Pinpoint the cell where the given text exists, returning its [X, Y] midpoint coordinate. 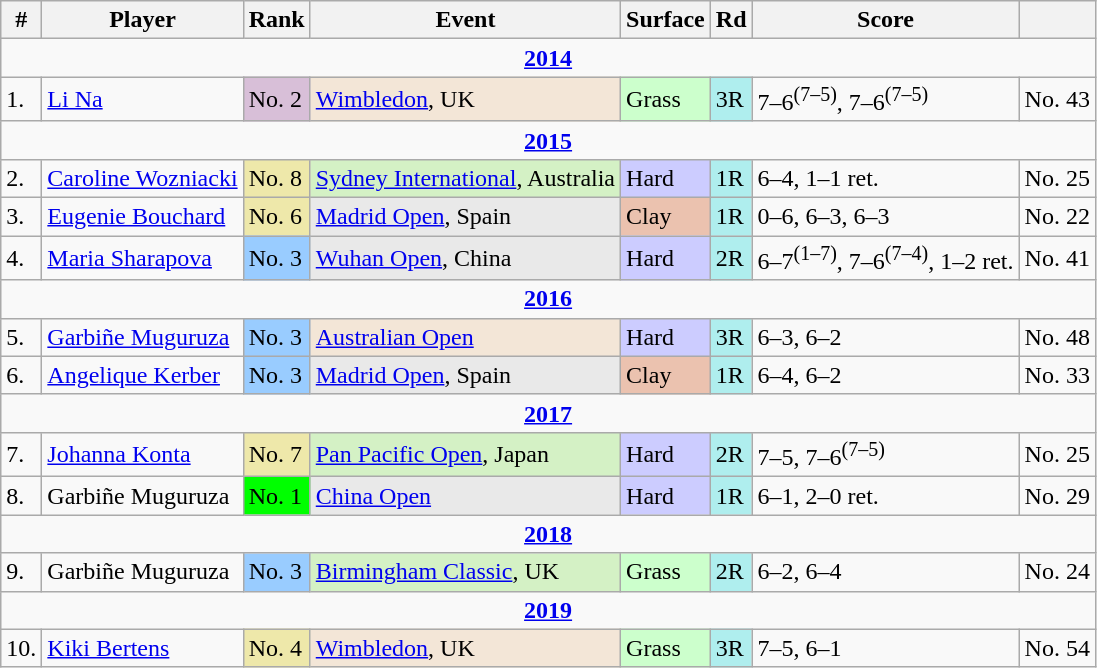
8. [22, 496]
2017 [548, 413]
Rd [731, 20]
2018 [548, 534]
Australian Open [465, 337]
Eugenie Bouchard [142, 217]
No. 41 [1057, 258]
Maria Sharapova [142, 258]
No. 22 [1057, 217]
No. 24 [1057, 572]
No. 6 [276, 217]
6–7(1–7), 7–6(7–4), 1–2 ret. [886, 258]
No. 2 [276, 100]
6–3, 6–2 [886, 337]
3. [22, 217]
4. [22, 258]
No. 1 [276, 496]
7. [22, 454]
6–1, 2–0 ret. [886, 496]
2. [22, 178]
6–2, 6–4 [886, 572]
6–4, 1–1 ret. [886, 178]
No. 7 [276, 454]
Score [886, 20]
Rank [276, 20]
2019 [548, 610]
5. [22, 337]
7–5, 7–6(7–5) [886, 454]
0–6, 6–3, 6–3 [886, 217]
Kiki Bertens [142, 648]
No. 8 [276, 178]
6. [22, 375]
Surface [666, 20]
No. 48 [1057, 337]
2015 [548, 140]
10. [22, 648]
Wuhan Open, China [465, 258]
No. 54 [1057, 648]
Player [142, 20]
7–5, 6–1 [886, 648]
No. 33 [1057, 375]
No. 4 [276, 648]
Li Na [142, 100]
Pan Pacific Open, Japan [465, 454]
6–4, 6–2 [886, 375]
No. 29 [1057, 496]
1. [22, 100]
Sydney International, Australia [465, 178]
Caroline Wozniacki [142, 178]
Birmingham Classic, UK [465, 572]
9. [22, 572]
Johanna Konta [142, 454]
No. 43 [1057, 100]
China Open [465, 496]
Event [465, 20]
# [22, 20]
Angelique Kerber [142, 375]
2014 [548, 58]
7–6(7–5), 7–6(7–5) [886, 100]
2016 [548, 299]
